For the text-containing cell, return its midpoint in [x, y] coordinate format. 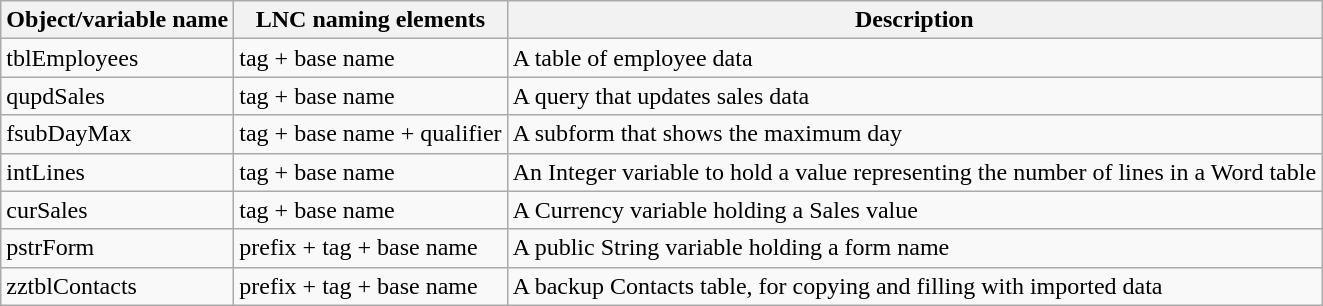
pstrForm [118, 248]
qupdSales [118, 96]
curSales [118, 210]
A Currency variable holding a Sales value [914, 210]
tblEmployees [118, 58]
A backup Contacts table, for copying and filling with imported data [914, 286]
fsubDayMax [118, 134]
An Integer variable to hold a value representing the number of lines in a Word table [914, 172]
Description [914, 20]
A query that updates sales data [914, 96]
LNC naming elements [370, 20]
zztblContacts [118, 286]
A public String variable holding a form name [914, 248]
A table of employee data [914, 58]
A subform that shows the maximum day [914, 134]
tag + base name + qualifier [370, 134]
Object/variable name [118, 20]
intLines [118, 172]
